From the cell containing the given text, extract its center point as (x, y) coordinate. 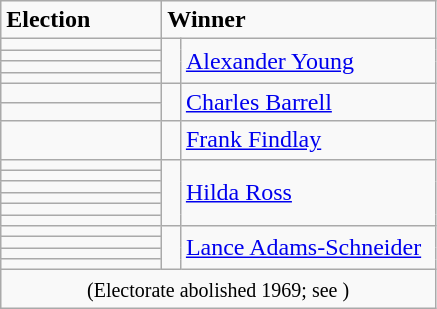
Alexander Young (308, 61)
Frank Findlay (308, 140)
(Electorate abolished 1969; see ) (218, 289)
Winner (299, 20)
Election (82, 20)
Charles Barrell (308, 102)
Hilda Ross (308, 192)
Lance Adams-Schneider (308, 248)
